Search for the cell housing the specified text and yield its (x, y) center coordinate. 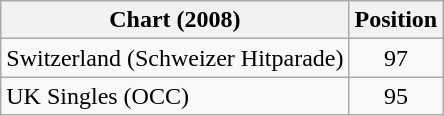
Position (396, 20)
Switzerland (Schweizer Hitparade) (175, 58)
97 (396, 58)
95 (396, 96)
Chart (2008) (175, 20)
UK Singles (OCC) (175, 96)
